Provide the (x, y) coordinate of the cell's center where the given text is located.  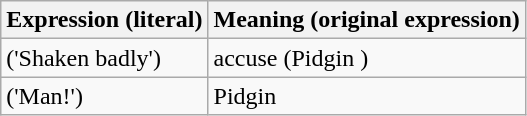
('Shaken badly') (104, 58)
Expression (literal) (104, 20)
accuse (Pidgin ) (366, 58)
Pidgin (366, 96)
('Man!') (104, 96)
Meaning (original expression) (366, 20)
